Locate the cell with the specified text and output its (X, Y) center coordinate. 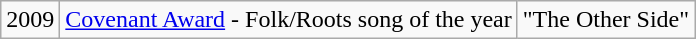
2009 (30, 20)
"The Other Side" (606, 20)
Covenant Award - Folk/Roots song of the year (288, 20)
